Return (X, Y) of the center of cell containing provided text 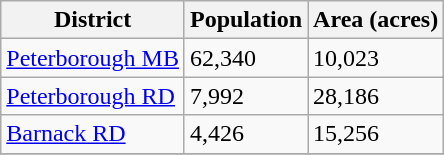
10,023 (376, 58)
Peterborough MB (93, 58)
Barnack RD (93, 134)
Population (246, 20)
Peterborough RD (93, 96)
15,256 (376, 134)
62,340 (246, 58)
4,426 (246, 134)
District (93, 20)
28,186 (376, 96)
Area (acres) (376, 20)
7,992 (246, 96)
